Extract the [x, y] coordinate from the center of the cell holding the provided text.  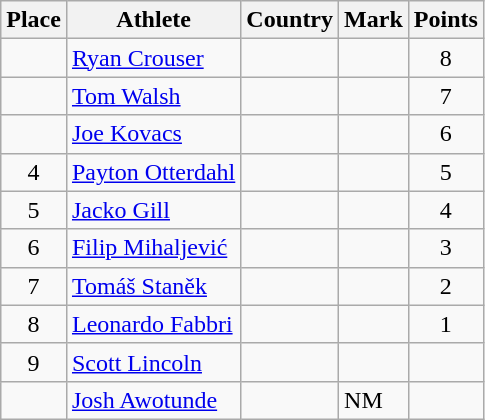
Tom Walsh [153, 96]
Filip Mihaljević [153, 248]
3 [446, 248]
NM [374, 400]
Place [34, 20]
Ryan Crouser [153, 58]
Jacko Gill [153, 210]
Josh Awotunde [153, 400]
Joe Kovacs [153, 134]
9 [34, 362]
Payton Otterdahl [153, 172]
Mark [374, 20]
Tomáš Staněk [153, 286]
1 [446, 324]
Country [290, 20]
Leonardo Fabbri [153, 324]
Athlete [153, 20]
2 [446, 286]
Scott Lincoln [153, 362]
Points [446, 20]
